Extract the [X, Y] coordinate from the center of the cell holding the provided text.  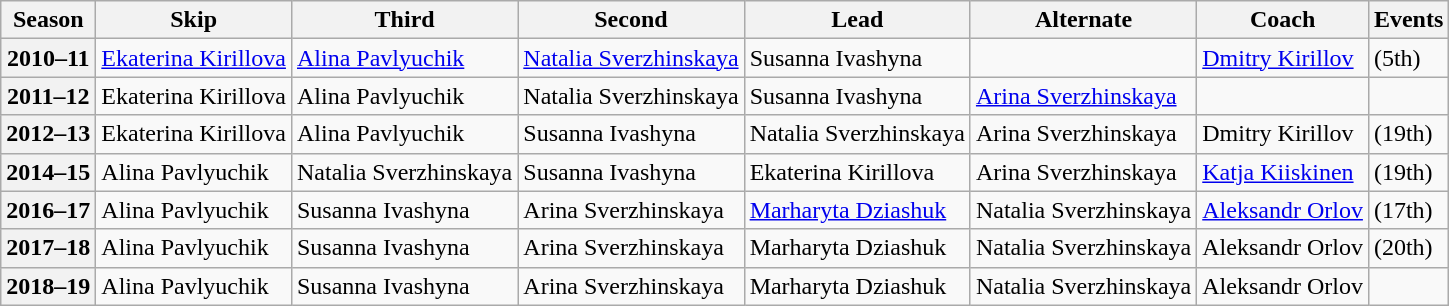
Lead [857, 20]
(20th) [1408, 248]
Second [631, 20]
(5th) [1408, 58]
2018–19 [48, 286]
2014–15 [48, 172]
2012–13 [48, 134]
2016–17 [48, 210]
2011–12 [48, 96]
2010–11 [48, 58]
Third [404, 20]
Katja Kiiskinen [1283, 172]
(17th) [1408, 210]
2017–18 [48, 248]
Season [48, 20]
Events [1408, 20]
Coach [1283, 20]
Alternate [1083, 20]
Skip [194, 20]
